For the text-containing cell, return its midpoint in (X, Y) coordinate format. 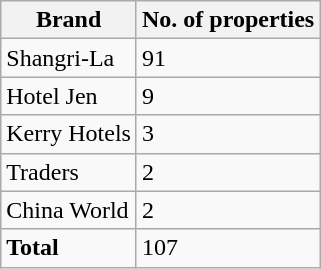
Brand (69, 20)
107 (228, 248)
No. of properties (228, 20)
3 (228, 134)
Shangri-La (69, 58)
91 (228, 58)
Total (69, 248)
Traders (69, 172)
Hotel Jen (69, 96)
China World (69, 210)
9 (228, 96)
Kerry Hotels (69, 134)
